Output the (x, y) coordinate of the center of the cell containing the given text.  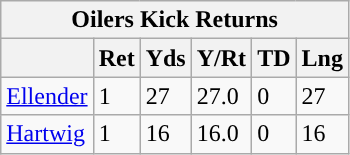
Oilers Kick Returns (175, 20)
TD (274, 58)
Ret (116, 58)
Ellender (47, 96)
Hartwig (47, 134)
Yds (166, 58)
16.0 (221, 134)
Lng (322, 58)
27.0 (221, 96)
Y/Rt (221, 58)
